From the cell containing the given text, extract its center point as (x, y) coordinate. 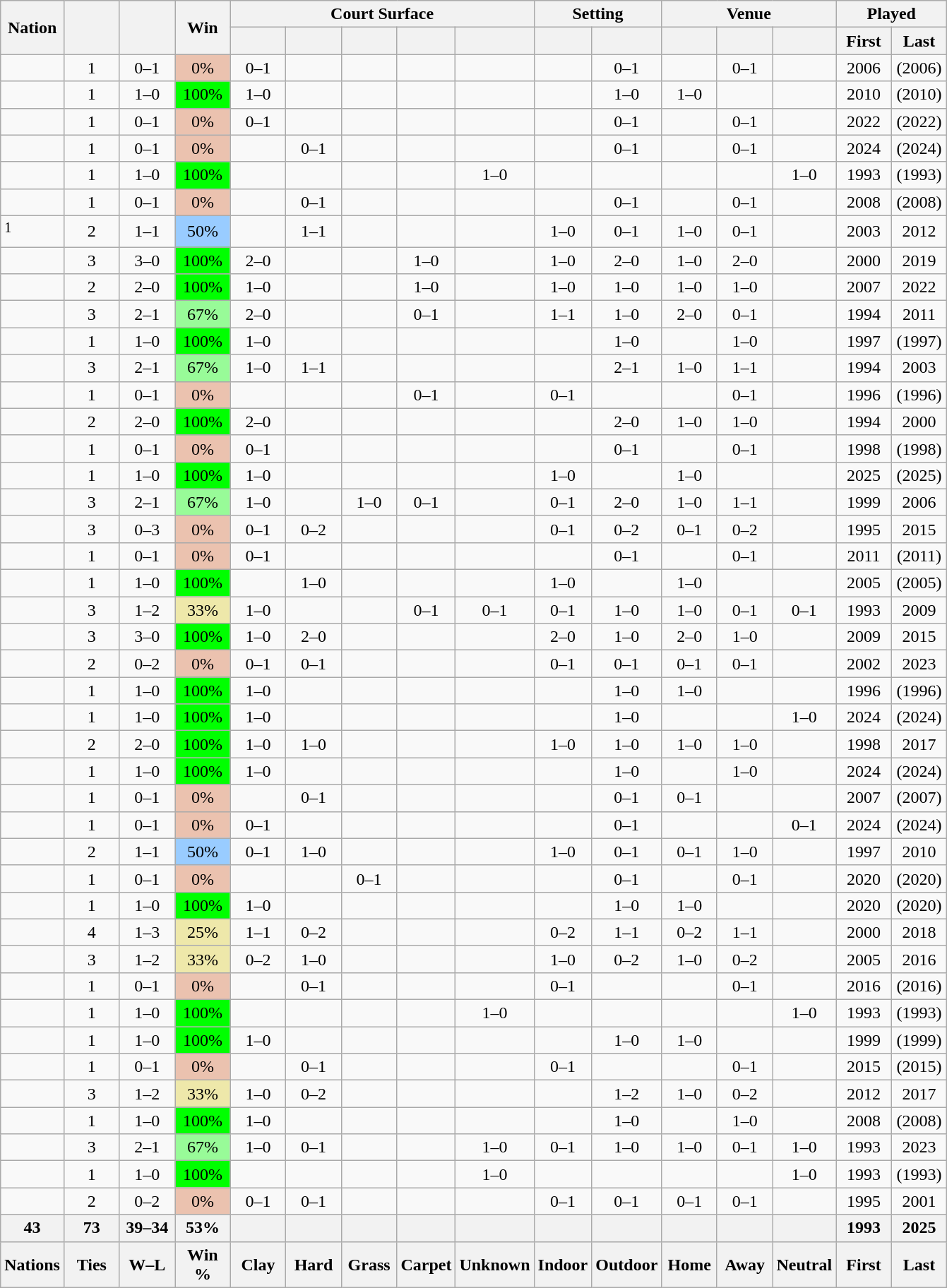
Outdoor (627, 1264)
0–3 (147, 529)
W–L (147, 1264)
(2006) (919, 68)
(2025) (919, 475)
(2016) (919, 986)
2019 (919, 261)
(2015) (919, 1067)
4 (92, 932)
Hard (314, 1264)
(1997) (919, 341)
(2011) (919, 556)
43 (32, 1228)
(1999) (919, 1040)
Court Surface (382, 14)
Ties (92, 1264)
Played (891, 14)
73 (92, 1228)
25% (203, 932)
1–3 (147, 932)
(1998) (919, 448)
Venue (749, 14)
Indoor (563, 1264)
Setting (597, 14)
39–34 (147, 1228)
Clay (258, 1264)
Nation (32, 28)
53% (203, 1228)
Home (689, 1264)
Neutral (804, 1264)
Grass (369, 1264)
2001 (919, 1201)
(2007) (919, 798)
Carpet (427, 1264)
2018 (919, 932)
Win (203, 28)
(2005) (919, 583)
(2010) (919, 95)
Win % (203, 1264)
(2022) (919, 121)
2002 (864, 664)
Away (744, 1264)
Nations (32, 1264)
Unknown (494, 1264)
